From the cell containing the given text, extract its center point as [X, Y] coordinate. 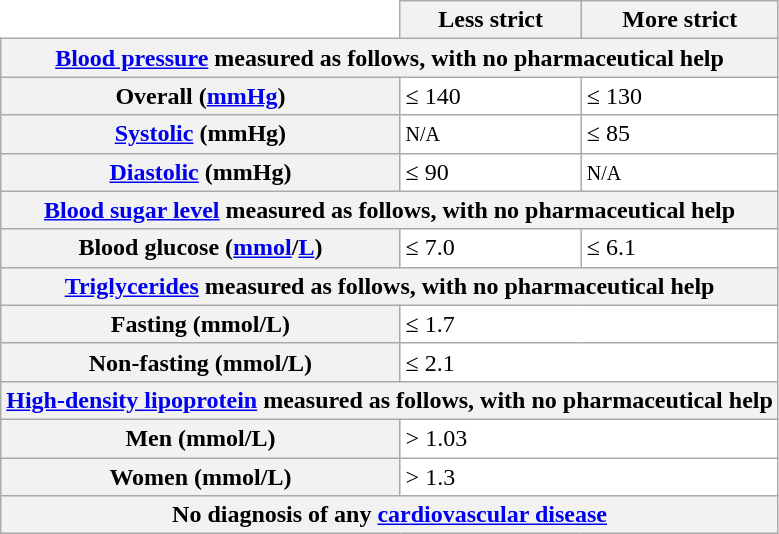
Blood sugar level measured as follows, with no pharmaceutical help [390, 210]
High-density lipoprotein measured as follows, with no pharmaceutical help [390, 400]
> 1.03 [589, 438]
Less strict [490, 20]
≤ 85 [680, 134]
Non-fasting (mmol/L) [200, 362]
Blood pressure measured as follows, with no pharmaceutical help [390, 58]
≤ 130 [680, 96]
≤ 7.0 [490, 248]
≤ 140 [490, 96]
Systolic (mmHg) [200, 134]
≤ 2.1 [589, 362]
Blood glucose (mmol/L) [200, 248]
Women (mmol/L) [200, 477]
Overall (mmHg) [200, 96]
> 1.3 [589, 477]
Triglycerides measured as follows, with no pharmaceutical help [390, 286]
Diastolic (mmHg) [200, 172]
No diagnosis of any cardiovascular disease [390, 515]
More strict [680, 20]
≤ 1.7 [589, 324]
≤ 90 [490, 172]
≤ 6.1 [680, 248]
Men (mmol/L) [200, 438]
Fasting (mmol/L) [200, 324]
